Return the [x, y] coordinate for the center point of the cell that contains the specified text.  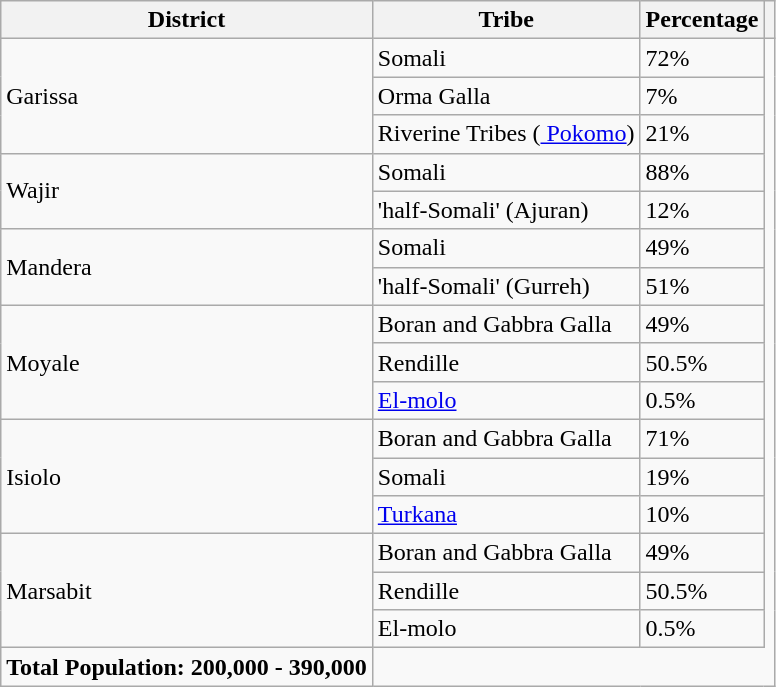
21% [702, 134]
'half-Somali' (Gurreh) [506, 286]
51% [702, 286]
Orma Galla [506, 96]
'half-Somali' (Ajuran) [506, 210]
Riverine Tribes ( Pokomo) [506, 134]
Wajir [187, 191]
72% [702, 58]
19% [702, 477]
71% [702, 438]
Marsabit [187, 591]
Moyale [187, 362]
District [187, 20]
7% [702, 96]
Turkana [506, 515]
12% [702, 210]
Tribe [506, 20]
Isiolo [187, 476]
88% [702, 172]
Garissa [187, 96]
Percentage [702, 20]
10% [702, 515]
Mandera [187, 267]
Total Population: 200,000 - 390,000 [187, 667]
